Locate the cell with the specified text and output its [x, y] center coordinate. 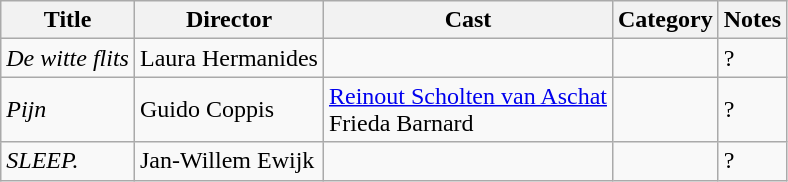
Category [665, 20]
Jan-Willem Ewijk [228, 161]
Guido Coppis [228, 110]
De witte flits [68, 58]
Notes [752, 20]
Pijn [68, 110]
Cast [468, 20]
Reinout Scholten van AschatFrieda Barnard [468, 110]
Title [68, 20]
Laura Hermanides [228, 58]
Director [228, 20]
SLEEP. [68, 161]
